Locate the cell with the specified text and output its (x, y) center coordinate. 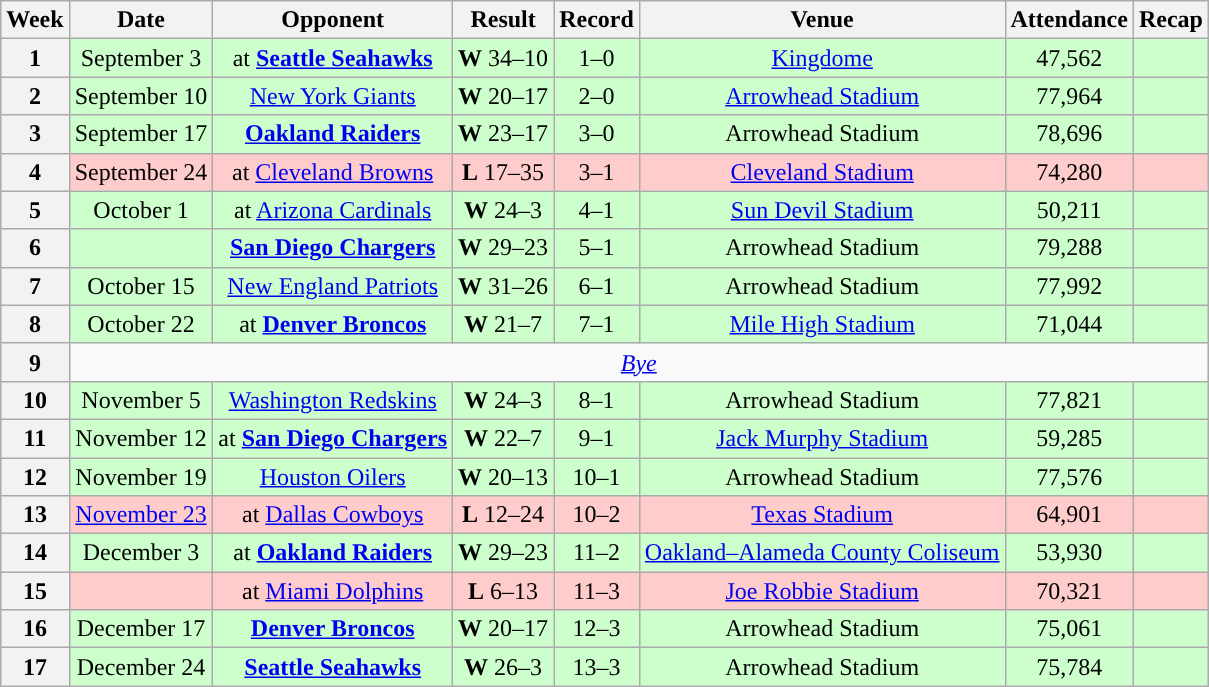
November 23 (141, 515)
Venue (822, 20)
Oakland Raiders (333, 134)
5 (35, 210)
December 17 (141, 629)
October 22 (141, 324)
December 3 (141, 553)
December 24 (141, 667)
L 17–35 (504, 172)
at Denver Broncos (333, 324)
W 31–26 (504, 286)
Houston Oilers (333, 477)
15 (35, 591)
17 (35, 667)
3 (35, 134)
71,044 (1069, 324)
San Diego Chargers (333, 248)
November 12 (141, 438)
13 (35, 515)
at Seattle Seahawks (333, 58)
70,321 (1069, 591)
79,288 (1069, 248)
6–1 (597, 286)
Washington Redskins (333, 400)
77,964 (1069, 96)
W 20–13 (504, 477)
Denver Broncos (333, 629)
Texas Stadium (822, 515)
W 21–7 (504, 324)
September 10 (141, 96)
75,061 (1069, 629)
September 3 (141, 58)
9–1 (597, 438)
4 (35, 172)
47,562 (1069, 58)
16 (35, 629)
77,821 (1069, 400)
4–1 (597, 210)
W 34–10 (504, 58)
Date (141, 20)
at San Diego Chargers (333, 438)
78,696 (1069, 134)
Result (504, 20)
at Cleveland Browns (333, 172)
November 19 (141, 477)
Opponent (333, 20)
New York Giants (333, 96)
Seattle Seahawks (333, 667)
12 (35, 477)
11 (35, 438)
New England Patriots (333, 286)
Mile High Stadium (822, 324)
1 (35, 58)
2–0 (597, 96)
Oakland–Alameda County Coliseum (822, 553)
59,285 (1069, 438)
5–1 (597, 248)
3–0 (597, 134)
13–3 (597, 667)
11–2 (597, 553)
64,901 (1069, 515)
2 (35, 96)
1–0 (597, 58)
October 1 (141, 210)
Joe Robbie Stadium (822, 591)
W 26–3 (504, 667)
September 24 (141, 172)
Attendance (1069, 20)
8–1 (597, 400)
Kingdome (822, 58)
L 6–13 (504, 591)
Bye (638, 362)
11–3 (597, 591)
75,784 (1069, 667)
8 (35, 324)
3–1 (597, 172)
9 (35, 362)
W 22–7 (504, 438)
Week (35, 20)
W 23–17 (504, 134)
14 (35, 553)
10–2 (597, 515)
Sun Devil Stadium (822, 210)
Jack Murphy Stadium (822, 438)
Recap (1170, 20)
at Dallas Cowboys (333, 515)
at Arizona Cardinals (333, 210)
7–1 (597, 324)
10 (35, 400)
at Miami Dolphins (333, 591)
Cleveland Stadium (822, 172)
77,992 (1069, 286)
L 12–24 (504, 515)
Record (597, 20)
10–1 (597, 477)
50,211 (1069, 210)
7 (35, 286)
November 5 (141, 400)
6 (35, 248)
12–3 (597, 629)
October 15 (141, 286)
September 17 (141, 134)
53,930 (1069, 553)
77,576 (1069, 477)
74,280 (1069, 172)
at Oakland Raiders (333, 553)
